Extract the [X, Y] coordinate from the center of the cell holding the provided text.  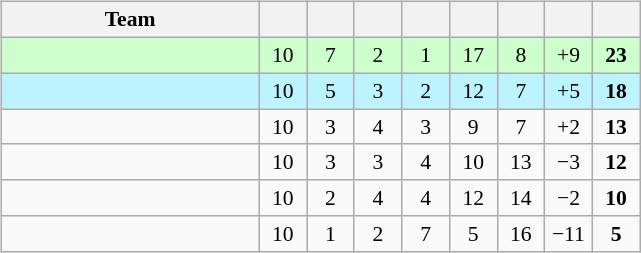
+5 [569, 91]
17 [473, 55]
8 [521, 55]
+9 [569, 55]
−2 [569, 198]
Team [130, 20]
18 [616, 91]
9 [473, 127]
+2 [569, 127]
−3 [569, 162]
14 [521, 198]
−11 [569, 234]
23 [616, 55]
16 [521, 234]
